Determine the [x, y] coordinate at the center of the cell enclosing the given text.  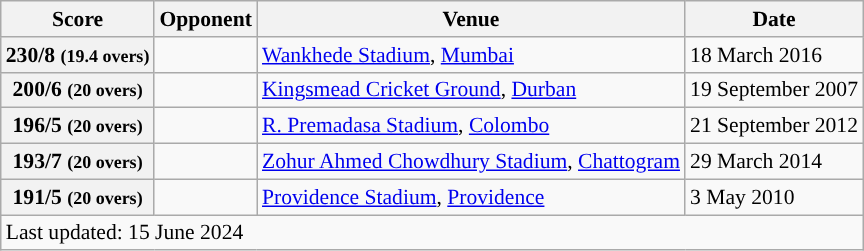
230/8 (19.4 overs) [78, 55]
18 March 2016 [774, 55]
Venue [471, 19]
21 September 2012 [774, 126]
Last updated: 15 June 2024 [432, 233]
Date [774, 19]
R. Premadasa Stadium, Colombo [471, 126]
Opponent [206, 19]
3 May 2010 [774, 197]
Score [78, 19]
Providence Stadium, Providence [471, 197]
Zohur Ahmed Chowdhury Stadium, Chattogram [471, 162]
Wankhede Stadium, Mumbai [471, 55]
191/5 (20 overs) [78, 197]
19 September 2007 [774, 90]
196/5 (20 overs) [78, 126]
29 March 2014 [774, 162]
Kingsmead Cricket Ground, Durban [471, 90]
200/6 (20 overs) [78, 90]
193/7 (20 overs) [78, 162]
